Output the (X, Y) coordinate of the center of the cell containing the given text.  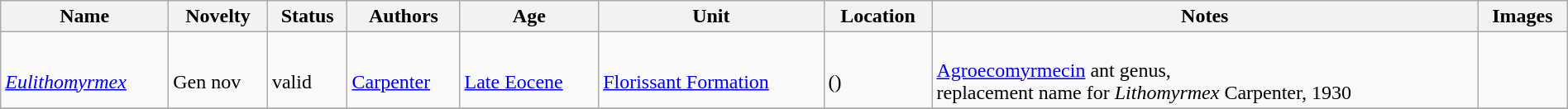
Eulithomyrmex (84, 70)
valid (308, 70)
Florissant Formation (711, 70)
Carpenter (404, 70)
Status (308, 17)
Age (529, 17)
Name (84, 17)
Authors (404, 17)
() (878, 70)
Unit (711, 17)
Location (878, 17)
Agroecomyrmecin ant genus, replacement name for Lithomyrmex Carpenter, 1930 (1205, 70)
Notes (1205, 17)
Gen nov (218, 70)
Novelty (218, 17)
Late Eocene (529, 70)
Images (1523, 17)
